Search for the cell housing the specified text and yield its (X, Y) center coordinate. 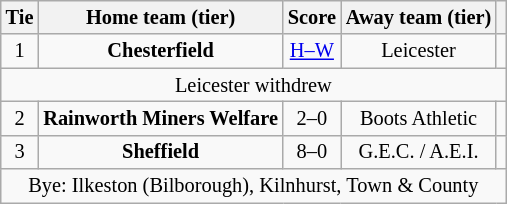
Leicester (418, 51)
Away team (tier) (418, 17)
Bye: Ilkeston (Bilborough), Kilnhurst, Town & County (254, 186)
2 (20, 118)
2–0 (312, 118)
1 (20, 51)
Home team (tier) (160, 17)
8–0 (312, 152)
Leicester withdrew (254, 85)
Chesterfield (160, 51)
3 (20, 152)
Sheffield (160, 152)
H–W (312, 51)
Tie (20, 17)
Rainworth Miners Welfare (160, 118)
Boots Athletic (418, 118)
G.E.C. / A.E.I. (418, 152)
Score (312, 17)
